Return (X, Y) of the center of cell containing provided text 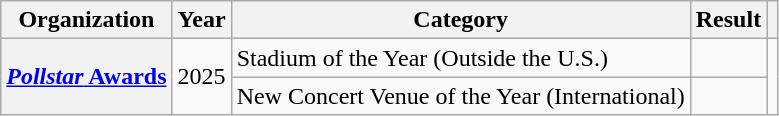
Organization (86, 20)
Pollstar Awards (86, 77)
Result (728, 20)
Year (202, 20)
Stadium of the Year (Outside the U.S.) (460, 58)
New Concert Venue of the Year (International) (460, 96)
Category (460, 20)
2025 (202, 77)
